Provide the [x, y] coordinate of the cell's center where the given text is located.  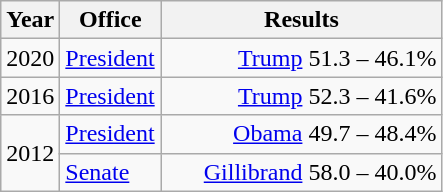
2012 [30, 153]
Office [110, 20]
Trump 51.3 – 46.1% [302, 58]
Trump 52.3 – 41.6% [302, 96]
2016 [30, 96]
Year [30, 20]
Results [302, 20]
Obama 49.7 – 48.4% [302, 134]
Senate [110, 172]
Gillibrand 58.0 – 40.0% [302, 172]
2020 [30, 58]
